Provide the (X, Y) coordinate of the cell's center where the given text is located.  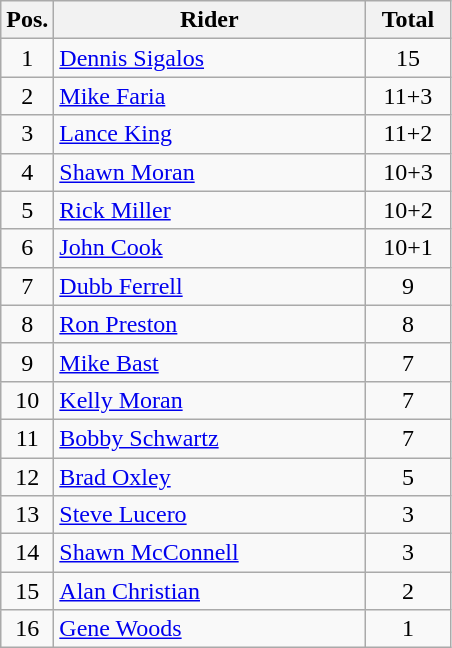
12 (28, 477)
Bobby Schwartz (210, 438)
11 (28, 438)
Dennis Sigalos (210, 58)
Mike Faria (210, 96)
Gene Woods (210, 629)
6 (28, 248)
16 (28, 629)
Ron Preston (210, 324)
John Cook (210, 248)
Shawn McConnell (210, 553)
10+2 (408, 210)
Lance King (210, 134)
Brad Oxley (210, 477)
11+2 (408, 134)
Rick Miller (210, 210)
10 (28, 400)
Shawn Moran (210, 172)
13 (28, 515)
11+3 (408, 96)
Mike Bast (210, 362)
Dubb Ferrell (210, 286)
10+1 (408, 248)
Total (408, 20)
Pos. (28, 20)
Kelly Moran (210, 400)
14 (28, 553)
10+3 (408, 172)
Steve Lucero (210, 515)
Alan Christian (210, 591)
Rider (210, 20)
4 (28, 172)
